Provide the [x, y] coordinate of the cell's center where the given text is located.  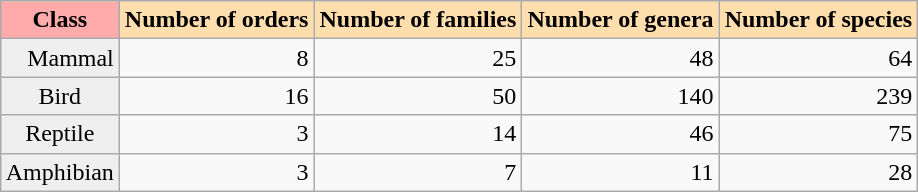
Amphibian [60, 172]
75 [818, 134]
Number of species [818, 20]
28 [818, 172]
Class [60, 20]
48 [620, 58]
140 [620, 96]
50 [418, 96]
239 [818, 96]
7 [418, 172]
Number of orders [216, 20]
11 [620, 172]
16 [216, 96]
Reptile [60, 134]
8 [216, 58]
14 [418, 134]
64 [818, 58]
Number of families [418, 20]
46 [620, 134]
Bird [60, 96]
25 [418, 58]
Number of genera [620, 20]
Mammal [60, 58]
